Scan for the cell matching the given text and deliver its [x, y] coordinate at center. 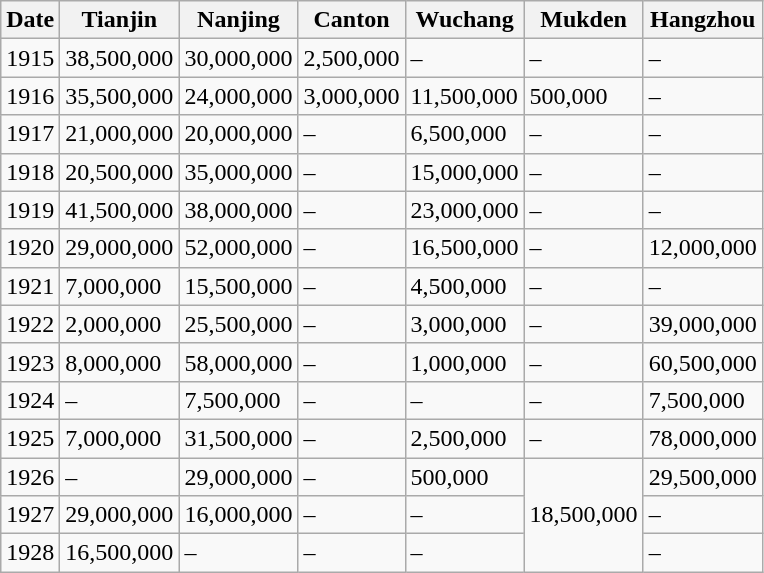
38,000,000 [238, 210]
78,000,000 [702, 438]
31,500,000 [238, 438]
29,500,000 [702, 477]
1920 [30, 248]
30,000,000 [238, 58]
15,000,000 [464, 172]
Tianjin [120, 20]
2,000,000 [120, 324]
58,000,000 [238, 362]
Nanjing [238, 20]
1,000,000 [464, 362]
39,000,000 [702, 324]
8,000,000 [120, 362]
52,000,000 [238, 248]
1927 [30, 515]
1917 [30, 134]
1923 [30, 362]
1919 [30, 210]
41,500,000 [120, 210]
24,000,000 [238, 96]
38,500,000 [120, 58]
6,500,000 [464, 134]
1926 [30, 477]
Hangzhou [702, 20]
1916 [30, 96]
1915 [30, 58]
1918 [30, 172]
Date [30, 20]
1925 [30, 438]
1924 [30, 400]
Wuchang [464, 20]
25,500,000 [238, 324]
1922 [30, 324]
35,000,000 [238, 172]
20,500,000 [120, 172]
1921 [30, 286]
18,500,000 [584, 515]
35,500,000 [120, 96]
12,000,000 [702, 248]
60,500,000 [702, 362]
21,000,000 [120, 134]
16,000,000 [238, 515]
15,500,000 [238, 286]
23,000,000 [464, 210]
4,500,000 [464, 286]
Mukden [584, 20]
20,000,000 [238, 134]
1928 [30, 553]
11,500,000 [464, 96]
Canton [352, 20]
